Search for the cell housing the specified text and yield its (X, Y) center coordinate. 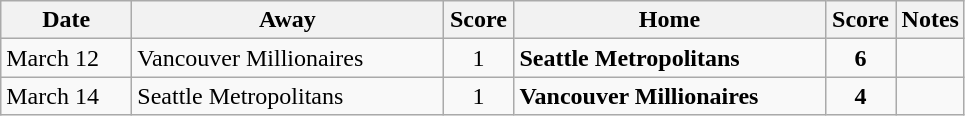
Notes (930, 20)
Date (66, 20)
6 (860, 58)
Home (670, 20)
March 12 (66, 58)
March 14 (66, 96)
Away (288, 20)
4 (860, 96)
